Identify which cell holds the provided text, then report its (X, Y) central coordinate. 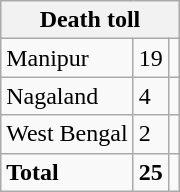
2 (150, 134)
4 (150, 96)
Total (67, 172)
25 (150, 172)
Nagaland (67, 96)
Death toll (90, 20)
West Bengal (67, 134)
Manipur (67, 58)
19 (150, 58)
